Extract the [X, Y] coordinate from the center of the cell holding the provided text.  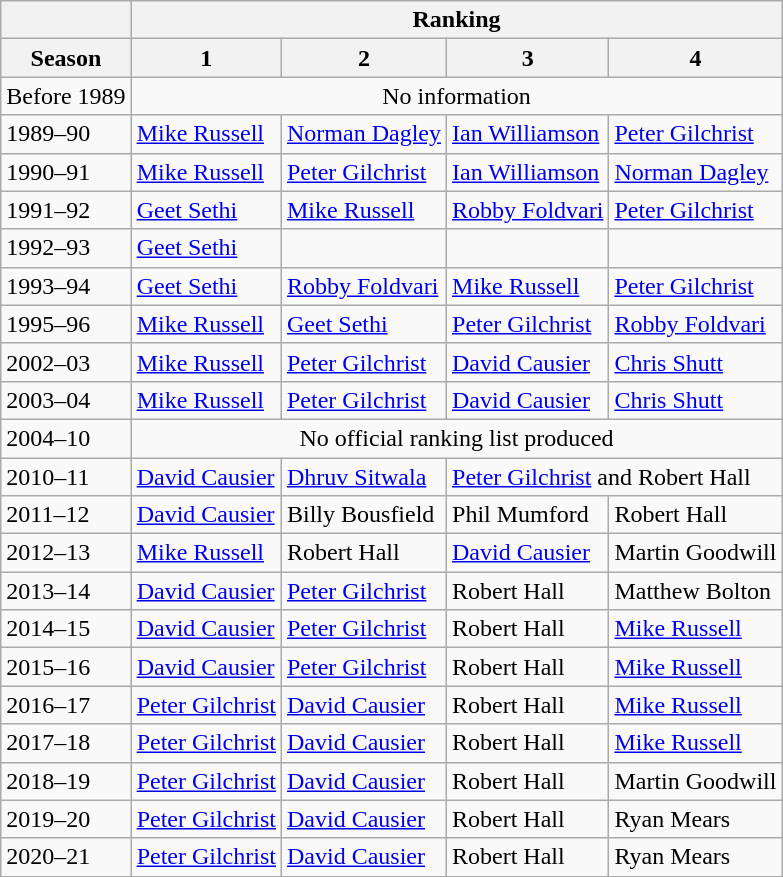
2002–03 [66, 362]
2018–19 [66, 781]
2020–21 [66, 857]
2003–04 [66, 400]
2012–13 [66, 553]
No official ranking list produced [456, 438]
Matthew Bolton [696, 591]
3 [528, 58]
No information [456, 96]
2015–16 [66, 667]
Phil Mumford [528, 515]
1 [206, 58]
2016–17 [66, 705]
2004–10 [66, 438]
Ranking [456, 20]
1990–91 [66, 172]
2011–12 [66, 515]
1992–93 [66, 248]
2019–20 [66, 819]
2017–18 [66, 743]
2 [364, 58]
Season [66, 58]
Dhruv Sitwala [364, 477]
2010–11 [66, 477]
1989–90 [66, 134]
2014–15 [66, 629]
2013–14 [66, 591]
Peter Gilchrist and Robert Hall [614, 477]
Before 1989 [66, 96]
1993–94 [66, 286]
1995–96 [66, 324]
1991–92 [66, 210]
Billy Bousfield [364, 515]
4 [696, 58]
